Identify which cell holds the provided text, then report its (X, Y) central coordinate. 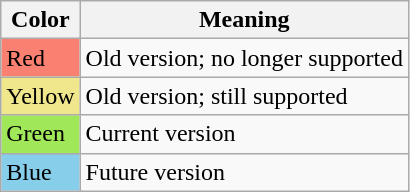
Blue (40, 172)
Green (40, 134)
Color (40, 20)
Future version (244, 172)
Old version; still supported (244, 96)
Red (40, 58)
Old version; no longer supported (244, 58)
Yellow (40, 96)
Meaning (244, 20)
Current version (244, 134)
